Return (x, y) of the center of cell containing provided text 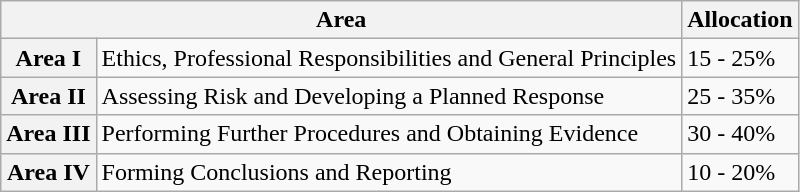
Area IV (48, 172)
Area III (48, 134)
Performing Further Procedures and Obtaining Evidence (389, 134)
Ethics, Professional Responsibilities and General Principles (389, 58)
Allocation (740, 20)
10 - 20% (740, 172)
Forming Conclusions and Reporting (389, 172)
Area I (48, 58)
30 - 40% (740, 134)
15 - 25% (740, 58)
Area (342, 20)
Assessing Risk and Developing a Planned Response (389, 96)
25 - 35% (740, 96)
Area II (48, 96)
